Return (x, y) of the center of cell containing provided text 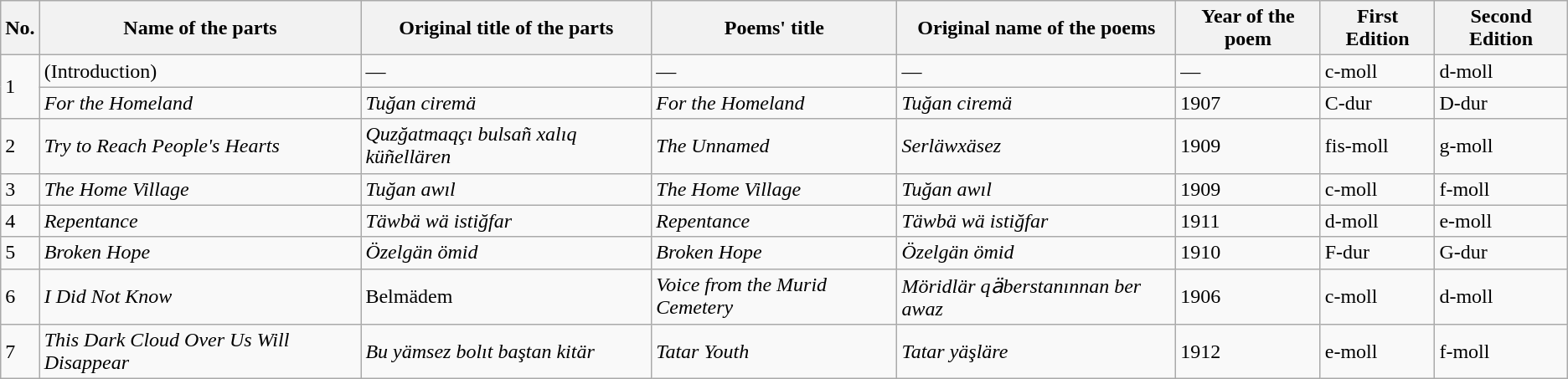
Name of the parts (200, 28)
1911 (1248, 221)
Original title of the parts (506, 28)
1906 (1248, 296)
Year of the poem (1248, 28)
Second Edition (1501, 28)
4 (20, 221)
Serläwxäsez (1037, 146)
Poems' title (774, 28)
1907 (1248, 103)
2 (20, 146)
No. (20, 28)
This Dark Cloud Over Us Will Disappear (200, 351)
1 (20, 87)
1912 (1248, 351)
6 (20, 296)
G-dur (1501, 253)
C-dur (1377, 103)
First Edition (1377, 28)
Möridlär qӓberstanınnan ber awaz (1037, 296)
Voice from the Murid Cemetery (774, 296)
Tatar yäşläre (1037, 351)
D-dur (1501, 103)
I Did Not Know (200, 296)
7 (20, 351)
Belmädem (506, 296)
Original name of the poems (1037, 28)
g-moll (1501, 146)
Try to Reach People's Hearts (200, 146)
(Introduction) (200, 71)
Bu yämsez bolıt baştan kitär (506, 351)
3 (20, 189)
The Unnamed (774, 146)
5 (20, 253)
fis-moll (1377, 146)
Tatar Youth (774, 351)
1910 (1248, 253)
F-dur (1377, 253)
Quzğatmaqçı bulsañ xalıq küñellären (506, 146)
